From the cell containing the given text, extract its center point as (X, Y) coordinate. 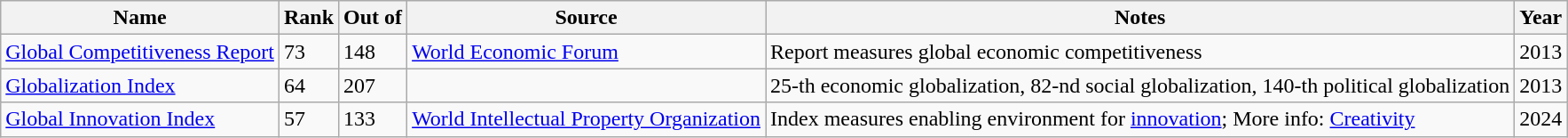
World Intellectual Property Organization (587, 119)
Year (1540, 18)
73 (309, 52)
Name (140, 18)
Index measures enabling environment for innovation; More info: Creativity (1139, 119)
64 (309, 85)
148 (373, 52)
Globalization Index (140, 85)
Global Innovation Index (140, 119)
World Economic Forum (587, 52)
Global Competitiveness Report (140, 52)
207 (373, 85)
Out of (373, 18)
Rank (309, 18)
Notes (1139, 18)
57 (309, 119)
2024 (1540, 119)
Source (587, 18)
Report measures global economic competitiveness (1139, 52)
25-th economic globalization, 82-nd social globalization, 140-th political globalization (1139, 85)
133 (373, 119)
